Search for the cell housing the specified text and yield its [x, y] center coordinate. 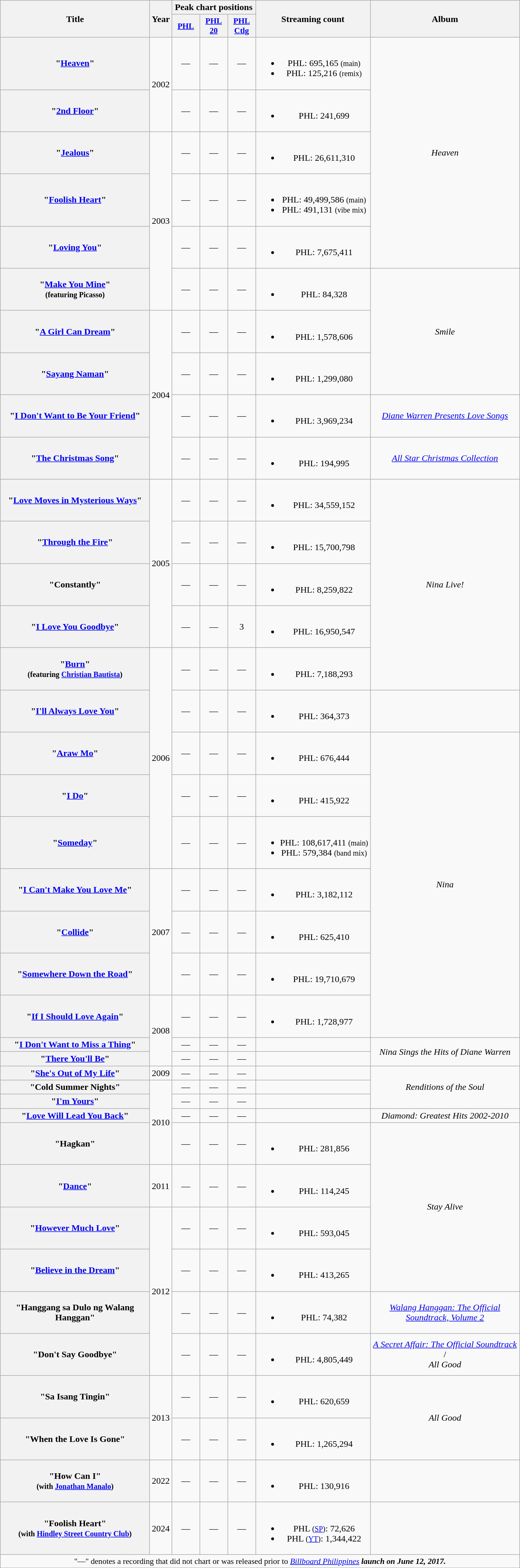
"Foolish Heart"(with Hindley Street Country Club) [75, 1528]
PHL: 620,659 [313, 1396]
PHL: 695,165 (main)PHL: 125,216 (remix) [313, 63]
PHL: 593,045 [313, 1228]
PHL: 4,805,449 [313, 1355]
PHL: 7,675,411 [313, 247]
"I'll Always Love You" [75, 711]
2004 [161, 395]
PHL: 415,922 [313, 795]
"There You'll Be" [75, 1059]
"If I Should Love Again" [75, 1016]
"Don't Say Goodbye" [75, 1355]
"Loving You" [75, 247]
PHL: 364,373 [313, 711]
PHL: 8,259,822 [313, 585]
PHL: 26,611,310 [313, 153]
PHLCtlg [242, 26]
Walang Hanggan: The Official Soundtrack, Volume 2 [445, 1312]
PHL: 625,410 [313, 932]
PHL: 241,699 [313, 110]
"I Do" [75, 795]
2013 [161, 1418]
2008 [161, 1030]
"How Can I"(with Jonathan Manalo) [75, 1481]
"Love Moves in Mysterious Ways" [75, 501]
Album [445, 19]
Year [161, 19]
"Through the Fire" [75, 542]
Nina Sings the Hits of Diane Warren [445, 1051]
"When the Love Is Gone" [75, 1439]
2010 [161, 1123]
"Jealous" [75, 153]
Streaming count [313, 19]
PHL: 1,265,294 [313, 1439]
2005 [161, 564]
"Dance" [75, 1186]
PHL: 19,710,679 [313, 974]
2022 [161, 1481]
"Believe in the Dream" [75, 1270]
PHL: 16,950,547 [313, 627]
PHL: 114,245 [313, 1186]
PHL: 1,299,080 [313, 374]
2009 [161, 1073]
PHL: 194,995 [313, 458]
A Secret Affair: The Official Soundtrack /All Good [445, 1355]
"Somewhere Down the Road" [75, 974]
Peak chart positions [214, 7]
"Hagkan" [75, 1144]
"Love Will Lead You Back" [75, 1116]
Diane Warren Presents Love Songs [445, 415]
2012 [161, 1291]
"I Don't Want to Miss a Thing" [75, 1044]
PHL: 108,617,411 (main)PHL: 579,384 (band mix) [313, 843]
2003 [161, 221]
PHL: 676,444 [313, 753]
Heaven [445, 153]
Title [75, 19]
"Araw Mo" [75, 753]
PHL: 84,328 [313, 289]
Nina [445, 885]
"Heaven" [75, 63]
PHL20 [214, 26]
"She's Out of My Life" [75, 1073]
PHL [186, 26]
"Constantly" [75, 585]
PHL: 281,856 [313, 1144]
"The Christmas Song" [75, 458]
PHL: 1,728,977 [313, 1016]
"Sa Isang Tingin" [75, 1396]
PHL: 130,916 [313, 1481]
"Foolish Heart" [75, 200]
"Someday" [75, 843]
All Star Christmas Collection [445, 458]
Smile [445, 331]
PHL: 49,499,586 (main)PHL: 491,131 (vibe mix) [313, 200]
Stay Alive [445, 1207]
2011 [161, 1186]
2002 [161, 84]
"I Don't Want to Be Your Friend" [75, 415]
"I Love You Goodbye" [75, 627]
3 [242, 627]
"2nd Floor" [75, 110]
"Collide" [75, 932]
"Hanggang sa Dulo ng Walang Hanggan" [75, 1312]
PHL: 413,265 [313, 1270]
"Cold Summer Nights" [75, 1087]
"Make You Mine"(featuring Picasso) [75, 289]
"A Girl Can Dream" [75, 331]
"Burn"(featuring Christian Bautista) [75, 669]
2006 [161, 758]
"I'm Yours" [75, 1101]
PHL (SP): 72,626PHL (YT): 1,344,422 [313, 1528]
PHL: 1,578,606 [313, 331]
PHL: 3,969,234 [313, 415]
Nina Live! [445, 585]
"I Can't Make You Love Me" [75, 890]
Renditions of the Soul [445, 1087]
"—" denotes a recording that did not chart or was released prior to Billboard Philippines launch on June 12, 2017. [260, 1561]
Diamond: Greatest Hits 2002-2010 [445, 1116]
PHL: 3,182,112 [313, 890]
PHL: 15,700,798 [313, 542]
"However Much Love" [75, 1228]
PHL: 7,188,293 [313, 669]
PHL: 34,559,152 [313, 501]
PHL: 74,382 [313, 1312]
"Sayang Naman" [75, 374]
2007 [161, 932]
All Good [445, 1418]
2024 [161, 1528]
